Locate the cell with the specified text and output its [X, Y] center coordinate. 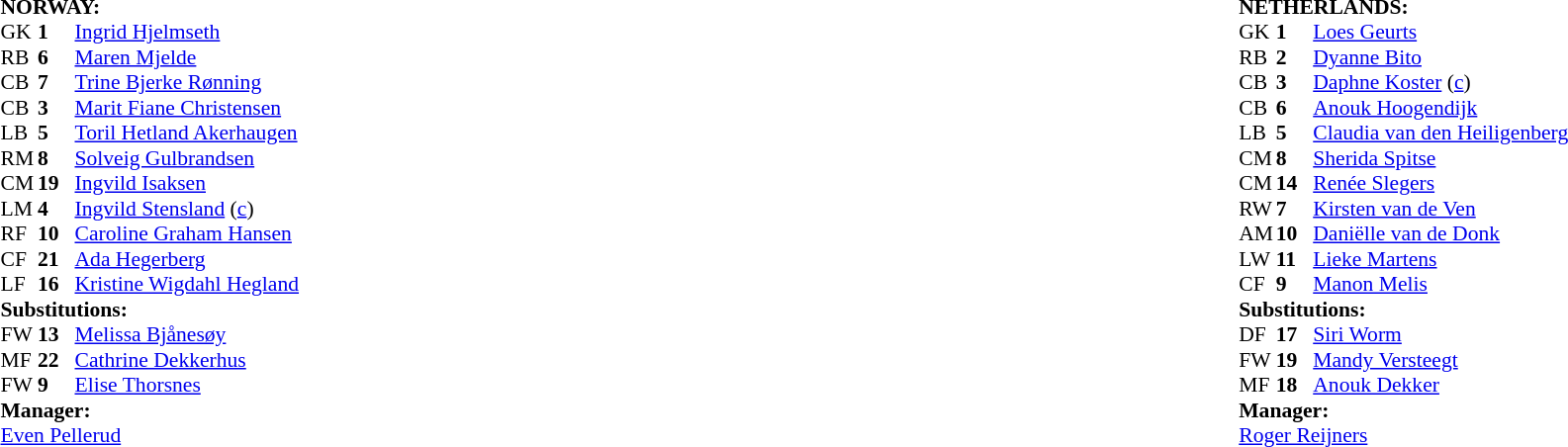
Maren Mjelde [188, 57]
21 [56, 259]
2 [1295, 57]
Renée Slegers [1440, 183]
LW [1257, 259]
18 [1295, 385]
Dyanne Bito [1440, 57]
Siri Worm [1440, 335]
Elise Thorsnes [188, 385]
Ingrid Hjelmseth [188, 33]
AM [1257, 234]
Loes Geurts [1440, 33]
Caroline Graham Hansen [188, 234]
Sherida Spitse [1440, 158]
11 [1295, 259]
Manon Melis [1440, 284]
22 [56, 360]
DF [1257, 335]
Trine Bjerke Rønning [188, 82]
Lieke Martens [1440, 259]
LM [19, 209]
4 [56, 209]
Ada Hegerberg [188, 259]
Solveig Gulbrandsen [188, 158]
Toril Hetland Akerhaugen [188, 134]
16 [56, 284]
14 [1295, 183]
LF [19, 284]
Ingvild Isaksen [188, 183]
Daphne Koster (c) [1440, 82]
Marit Fiane Christensen [188, 108]
Claudia van den Heiligenberg [1440, 134]
RW [1257, 209]
Daniëlle van de Donk [1440, 234]
Kirsten van de Ven [1440, 209]
13 [56, 335]
Kristine Wigdahl Hegland [188, 284]
Ingvild Stensland (c) [188, 209]
RM [19, 158]
17 [1295, 335]
Mandy Versteegt [1440, 360]
Melissa Bjånesøy [188, 335]
RF [19, 234]
Anouk Hoogendijk [1440, 108]
Anouk Dekker [1440, 385]
Cathrine Dekkerhus [188, 360]
